Return (x, y) of the center of cell containing provided text 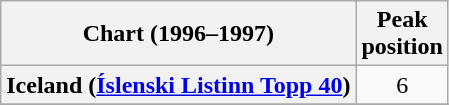
Iceland (Íslenski Listinn Topp 40) (178, 85)
6 (402, 85)
Chart (1996–1997) (178, 34)
Peakposition (402, 34)
